Return the (X, Y) coordinate for the center point of the cell that contains the specified text.  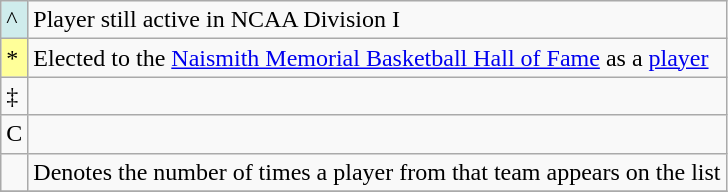
* (14, 58)
C (14, 134)
‡ (14, 96)
^ (14, 20)
Denotes the number of times a player from that team appears on the list (377, 172)
Player still active in NCAA Division I (377, 20)
Elected to the Naismith Memorial Basketball Hall of Fame as a player (377, 58)
